Capture the cell that displays the provided text and extract its [X, Y] central coordinate. 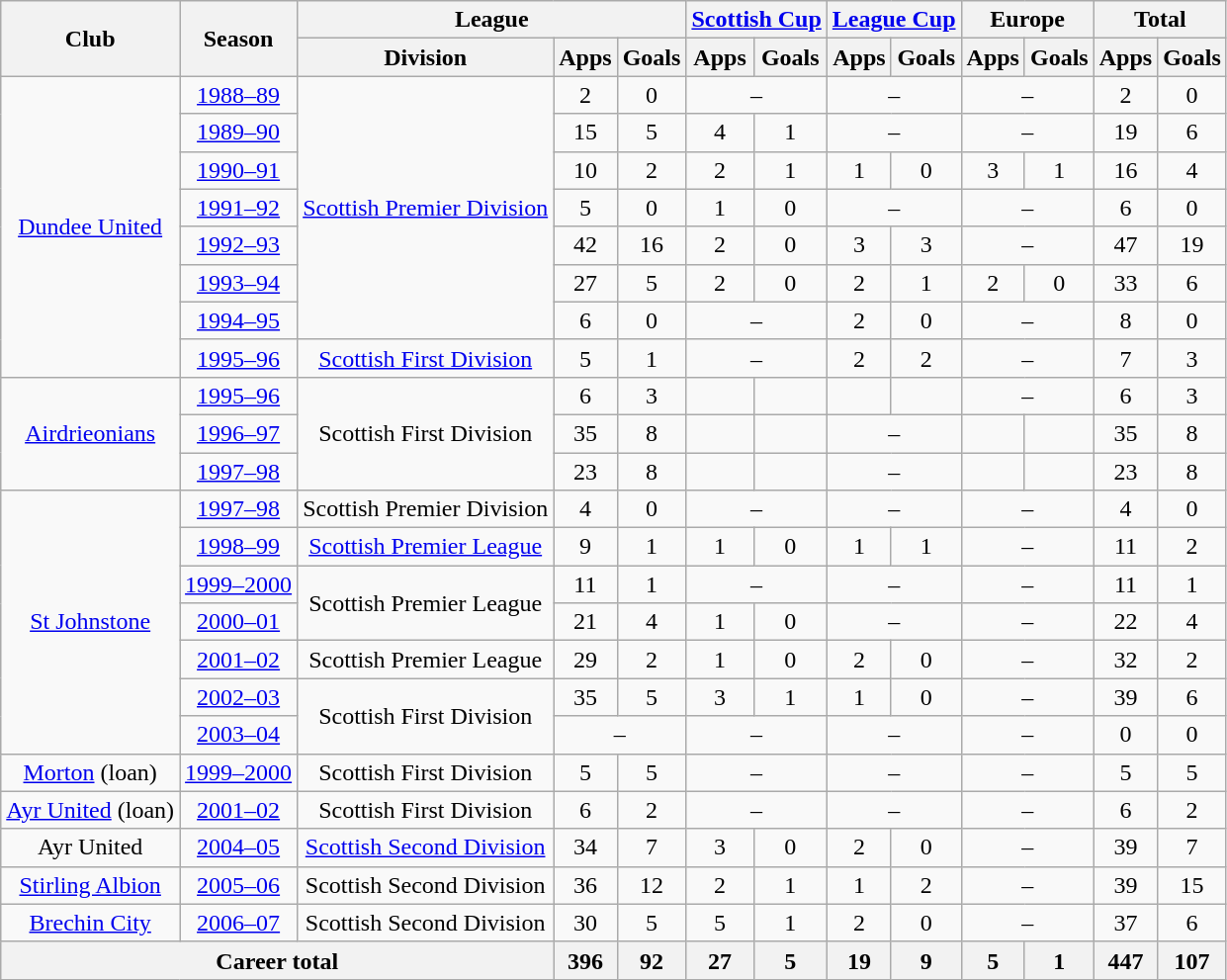
2006–07 [239, 923]
107 [1192, 960]
Airdrieonians [91, 433]
2002–03 [239, 697]
12 [652, 885]
Career total [277, 960]
St Johnstone [91, 622]
47 [1125, 245]
1991–92 [239, 208]
Europe [1027, 20]
21 [585, 622]
Club [91, 39]
22 [1125, 622]
29 [585, 660]
Total [1160, 20]
2004–05 [239, 847]
10 [585, 170]
1992–93 [239, 245]
2005–06 [239, 885]
Brechin City [91, 923]
32 [1125, 660]
1990–91 [239, 170]
Season [239, 39]
30 [585, 923]
1988–89 [239, 95]
42 [585, 245]
League Cup [894, 20]
1993–94 [239, 283]
Division [425, 57]
37 [1125, 923]
447 [1125, 960]
2000–01 [239, 622]
Scottish Cup [756, 20]
34 [585, 847]
Stirling Albion [91, 885]
92 [652, 960]
Ayr United [91, 847]
33 [1125, 283]
League [492, 20]
1996–97 [239, 433]
36 [585, 885]
1994–95 [239, 320]
396 [585, 960]
Ayr United (loan) [91, 810]
1998–99 [239, 547]
Dundee United [91, 226]
2003–04 [239, 735]
Morton (loan) [91, 772]
1989–90 [239, 133]
